Find where the given text appears and provide that cell's center as (X, Y) coordinate. 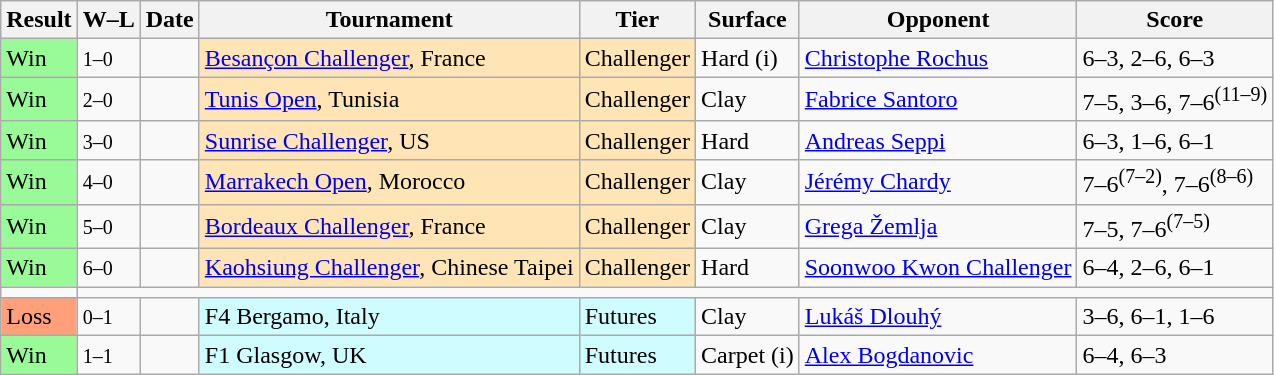
Grega Žemlja (938, 226)
Date (170, 20)
1–1 (108, 355)
Tournament (389, 20)
Opponent (938, 20)
0–1 (108, 317)
Kaohsiung Challenger, Chinese Taipei (389, 268)
6–0 (108, 268)
3–6, 6–1, 1–6 (1175, 317)
1–0 (108, 58)
F1 Glasgow, UK (389, 355)
W–L (108, 20)
7–6(7–2), 7–6(8–6) (1175, 182)
Fabrice Santoro (938, 100)
7–5, 7–6(7–5) (1175, 226)
Marrakech Open, Morocco (389, 182)
Alex Bogdanovic (938, 355)
2–0 (108, 100)
F4 Bergamo, Italy (389, 317)
Carpet (i) (748, 355)
Hard (i) (748, 58)
6–4, 2–6, 6–1 (1175, 268)
Andreas Seppi (938, 140)
Sunrise Challenger, US (389, 140)
6–3, 2–6, 6–3 (1175, 58)
Besançon Challenger, France (389, 58)
Jérémy Chardy (938, 182)
Tier (637, 20)
Result (39, 20)
3–0 (108, 140)
Soonwoo Kwon Challenger (938, 268)
7–5, 3–6, 7–6(11–9) (1175, 100)
6–3, 1–6, 6–1 (1175, 140)
Tunis Open, Tunisia (389, 100)
Score (1175, 20)
Surface (748, 20)
Bordeaux Challenger, France (389, 226)
Christophe Rochus (938, 58)
4–0 (108, 182)
Loss (39, 317)
5–0 (108, 226)
Lukáš Dlouhý (938, 317)
6–4, 6–3 (1175, 355)
